Identify which cell holds the provided text, then report its (X, Y) central coordinate. 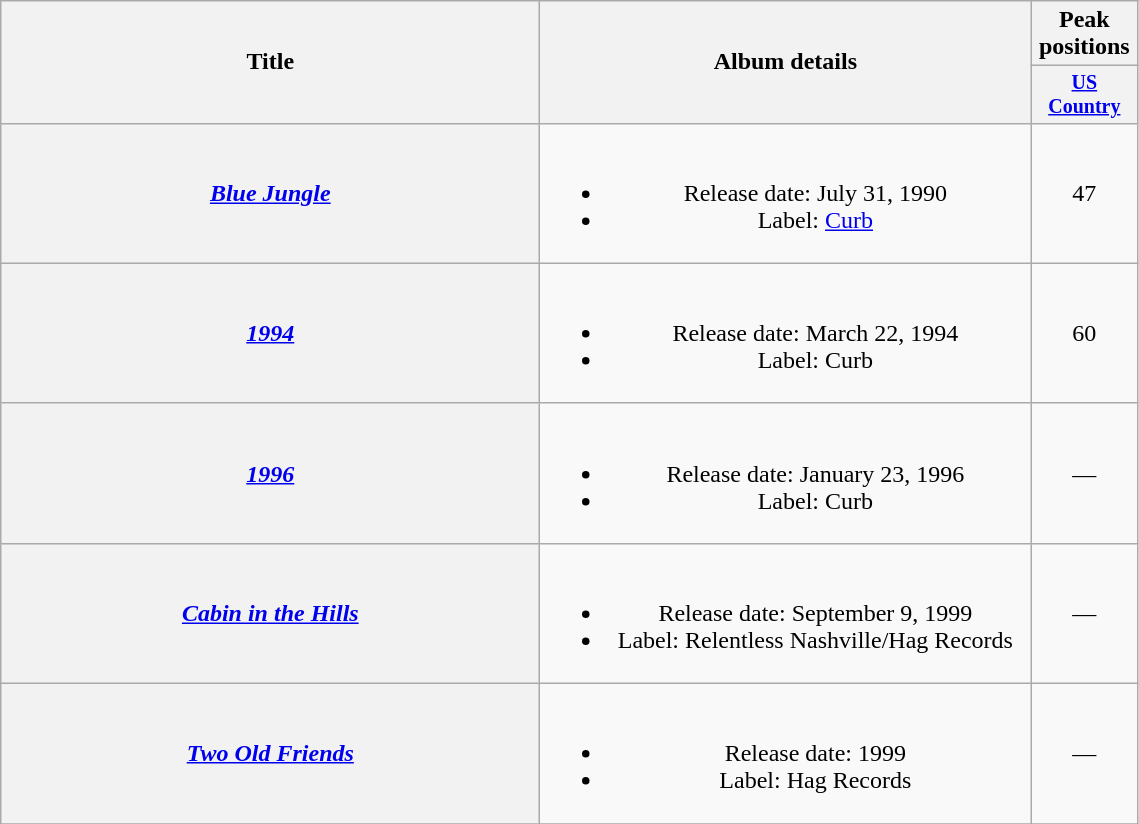
Blue Jungle (270, 193)
Release date: January 23, 1996Label: Curb (786, 473)
US Country (1084, 94)
Album details (786, 62)
1994 (270, 333)
Release date: July 31, 1990Label: Curb (786, 193)
1996 (270, 473)
Release date: September 9, 1999Label: Relentless Nashville/Hag Records (786, 613)
47 (1084, 193)
Release date: 1999Label: Hag Records (786, 754)
Cabin in the Hills (270, 613)
Title (270, 62)
60 (1084, 333)
Release date: March 22, 1994Label: Curb (786, 333)
Two Old Friends (270, 754)
Peak positions (1084, 34)
